Provide the [X, Y] coordinate of the cell's center where the given text is located.  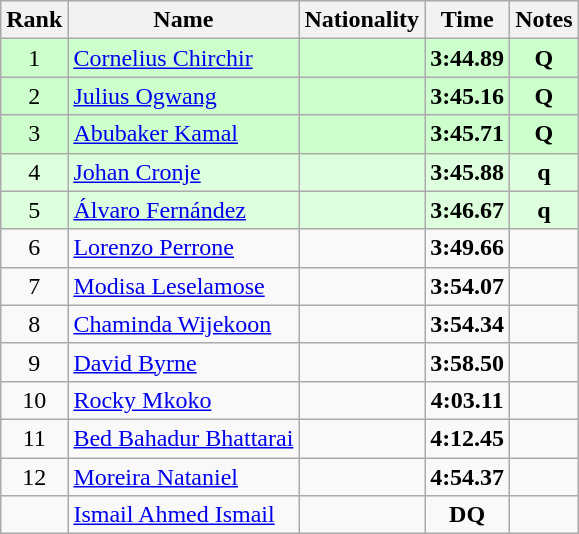
9 [34, 362]
3:58.50 [468, 362]
Cornelius Chirchir [184, 58]
3:46.67 [468, 210]
3:45.88 [468, 172]
Ismail Ahmed Ismail [184, 515]
3:49.66 [468, 248]
5 [34, 210]
Lorenzo Perrone [184, 248]
DQ [468, 515]
Bed Bahadur Bhattarai [184, 438]
6 [34, 248]
4 [34, 172]
Rocky Mkoko [184, 400]
Chaminda Wijekoon [184, 324]
3:45.71 [468, 134]
12 [34, 477]
3:45.16 [468, 96]
Notes [544, 20]
Modisa Leselamose [184, 286]
10 [34, 400]
Abubaker Kamal [184, 134]
Julius Ogwang [184, 96]
David Byrne [184, 362]
Time [468, 20]
4:12.45 [468, 438]
4:54.37 [468, 477]
8 [34, 324]
Johan Cronje [184, 172]
Moreira Nataniel [184, 477]
3 [34, 134]
2 [34, 96]
7 [34, 286]
3:44.89 [468, 58]
1 [34, 58]
3:54.07 [468, 286]
11 [34, 438]
Rank [34, 20]
Name [184, 20]
Nationality [362, 20]
3:54.34 [468, 324]
Álvaro Fernández [184, 210]
4:03.11 [468, 400]
